Search for the cell housing the specified text and yield its (x, y) center coordinate. 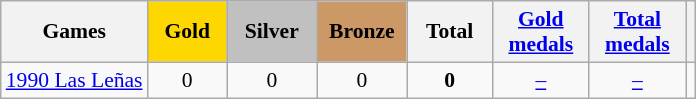
Silver (272, 32)
Total medals (638, 32)
1990 Las Leñas (74, 80)
Bronze (362, 32)
Total (450, 32)
Games (74, 32)
Gold (188, 32)
Gold medals (542, 32)
